Return the (X, Y) coordinate for the center point of the cell that contains the specified text.  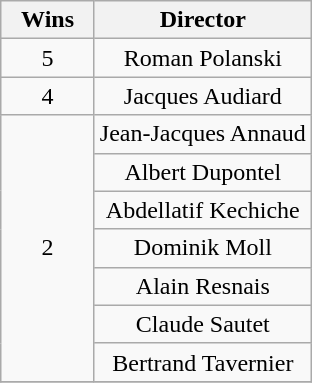
Dominik Moll (202, 248)
Wins (48, 20)
Bertrand Tavernier (202, 362)
Roman Polanski (202, 58)
Jean-Jacques Annaud (202, 134)
Jacques Audiard (202, 96)
Director (202, 20)
4 (48, 96)
2 (48, 248)
Abdellatif Kechiche (202, 210)
Albert Dupontel (202, 172)
Alain Resnais (202, 286)
5 (48, 58)
Claude Sautet (202, 324)
